Provide the (x, y) coordinate of the cell's center where the given text is located.  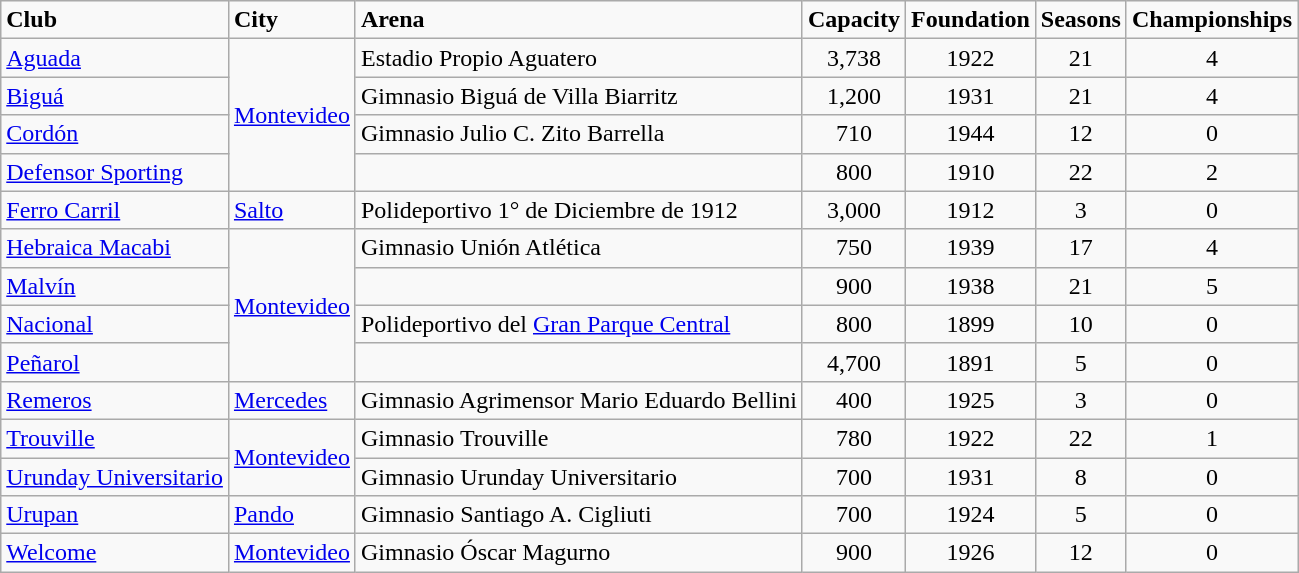
8 (1080, 477)
1938 (971, 286)
Polideportivo 1° de Diciembre de 1912 (578, 210)
Urunday Universitario (115, 477)
1924 (971, 515)
City (292, 20)
1939 (971, 248)
Gimnasio Biguá de Villa Biarritz (578, 96)
Estadio Propio Aguatero (578, 58)
780 (854, 438)
1 (1212, 438)
Championships (1212, 20)
Gimnasio Urunday Universitario (578, 477)
Club (115, 20)
3,738 (854, 58)
710 (854, 134)
Gimnasio Óscar Magurno (578, 553)
Pando (292, 515)
Foundation (971, 20)
1925 (971, 400)
Gimnasio Unión Atlética (578, 248)
2 (1212, 172)
Polideportivo del Gran Parque Central (578, 324)
1912 (971, 210)
17 (1080, 248)
Hebraica Macabi (115, 248)
Arena (578, 20)
Peñarol (115, 362)
Capacity (854, 20)
3,000 (854, 210)
10 (1080, 324)
Cordón (115, 134)
Gimnasio Santiago A. Cigliuti (578, 515)
Welcome (115, 553)
Defensor Sporting (115, 172)
Gimnasio Trouville (578, 438)
Malvín (115, 286)
Gimnasio Julio C. Zito Barrella (578, 134)
Remeros (115, 400)
400 (854, 400)
4,700 (854, 362)
Ferro Carril (115, 210)
1910 (971, 172)
1899 (971, 324)
Salto (292, 210)
1926 (971, 553)
1891 (971, 362)
Mercedes (292, 400)
750 (854, 248)
1,200 (854, 96)
Aguada (115, 58)
Gimnasio Agrimensor Mario Eduardo Bellini (578, 400)
Urupan (115, 515)
Trouville (115, 438)
1944 (971, 134)
Biguá (115, 96)
Nacional (115, 324)
Seasons (1080, 20)
